Scan for the cell matching the given text and deliver its (x, y) coordinate at center. 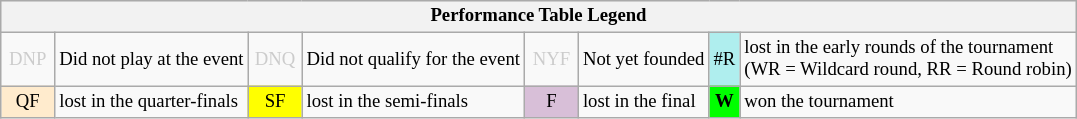
DNP (28, 60)
lost in the final (643, 102)
won the tournament (908, 102)
Not yet founded (643, 60)
F (551, 102)
Performance Table Legend (538, 16)
lost in the early rounds of the tournament(WR = Wildcard round, RR = Round robin) (908, 60)
NYF (551, 60)
lost in the quarter-finals (152, 102)
DNQ (275, 60)
SF (275, 102)
Did not play at the event (152, 60)
W (724, 102)
Did not qualify for the event (413, 60)
lost in the semi-finals (413, 102)
#R (724, 60)
QF (28, 102)
